Determine the [X, Y] coordinate at the center of the cell enclosing the given text.  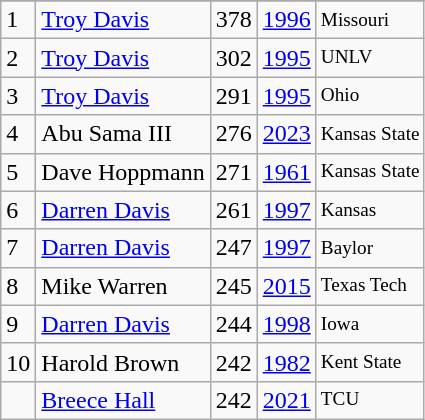
1996 [286, 20]
2015 [286, 286]
Kent State [370, 362]
1982 [286, 362]
Texas Tech [370, 286]
2023 [286, 134]
Harold Brown [123, 362]
1 [18, 20]
2021 [286, 400]
Baylor [370, 248]
3 [18, 96]
Kansas [370, 210]
1961 [286, 172]
9 [18, 324]
4 [18, 134]
378 [234, 20]
Ohio [370, 96]
261 [234, 210]
Missouri [370, 20]
8 [18, 286]
Dave Hoppmann [123, 172]
1998 [286, 324]
291 [234, 96]
6 [18, 210]
245 [234, 286]
TCU [370, 400]
Abu Sama III [123, 134]
5 [18, 172]
UNLV [370, 58]
276 [234, 134]
244 [234, 324]
302 [234, 58]
2 [18, 58]
7 [18, 248]
247 [234, 248]
Iowa [370, 324]
Breece Hall [123, 400]
10 [18, 362]
Mike Warren [123, 286]
271 [234, 172]
